Search for the cell housing the specified text and yield its [x, y] center coordinate. 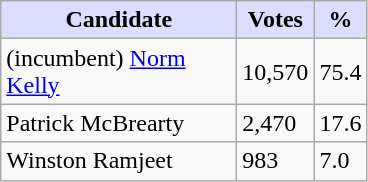
7.0 [340, 161]
Candidate [119, 20]
Votes [276, 20]
10,570 [276, 72]
(incumbent) Norm Kelly [119, 72]
2,470 [276, 123]
% [340, 20]
983 [276, 161]
Winston Ramjeet [119, 161]
75.4 [340, 72]
17.6 [340, 123]
Patrick McBrearty [119, 123]
